For the text-containing cell, return its midpoint in [x, y] coordinate format. 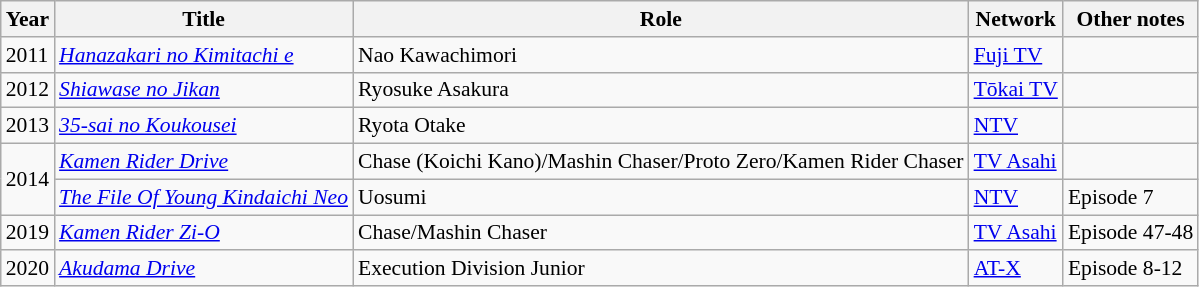
Nao Kawachimori [661, 55]
Episode 47-48 [1130, 233]
Episode 8-12 [1130, 269]
Shiawase no Jikan [204, 90]
2019 [28, 233]
Akudama Drive [204, 269]
2014 [28, 180]
Kamen Rider Drive [204, 162]
Ryota Otake [661, 126]
2012 [28, 90]
2013 [28, 126]
2020 [28, 269]
Year [28, 19]
Episode 7 [1130, 197]
Network [1016, 19]
Other notes [1130, 19]
Fuji TV [1016, 55]
AT-X [1016, 269]
Execution Division Junior [661, 269]
Title [204, 19]
Ryosuke Asakura [661, 90]
35-sai no Koukousei [204, 126]
The File Of Young Kindaichi Neo [204, 197]
Hanazakari no Kimitachi e [204, 55]
Kamen Rider Zi-O [204, 233]
Role [661, 19]
Tōkai TV [1016, 90]
Chase/Mashin Chaser [661, 233]
Uosumi [661, 197]
2011 [28, 55]
Chase (Koichi Kano)/Mashin Chaser/Proto Zero/Kamen Rider Chaser [661, 162]
